Identify which cell holds the provided text, then report its (X, Y) central coordinate. 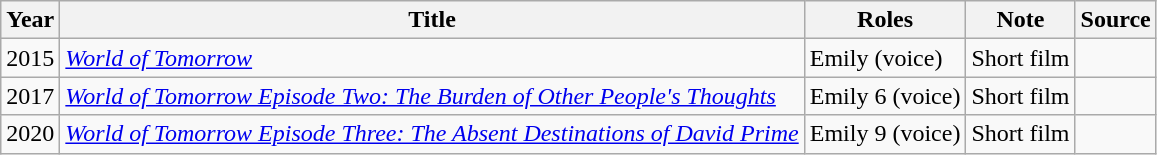
2017 (30, 96)
Note (1020, 20)
Year (30, 20)
Emily 6 (voice) (885, 96)
Emily (voice) (885, 58)
World of Tomorrow Episode Three: The Absent Destinations of David Prime (432, 134)
Roles (885, 20)
World of Tomorrow (432, 58)
2015 (30, 58)
Source (1116, 20)
2020 (30, 134)
Emily 9 (voice) (885, 134)
Title (432, 20)
World of Tomorrow Episode Two: The Burden of Other People's Thoughts (432, 96)
